Return (X, Y) of the center of cell containing provided text 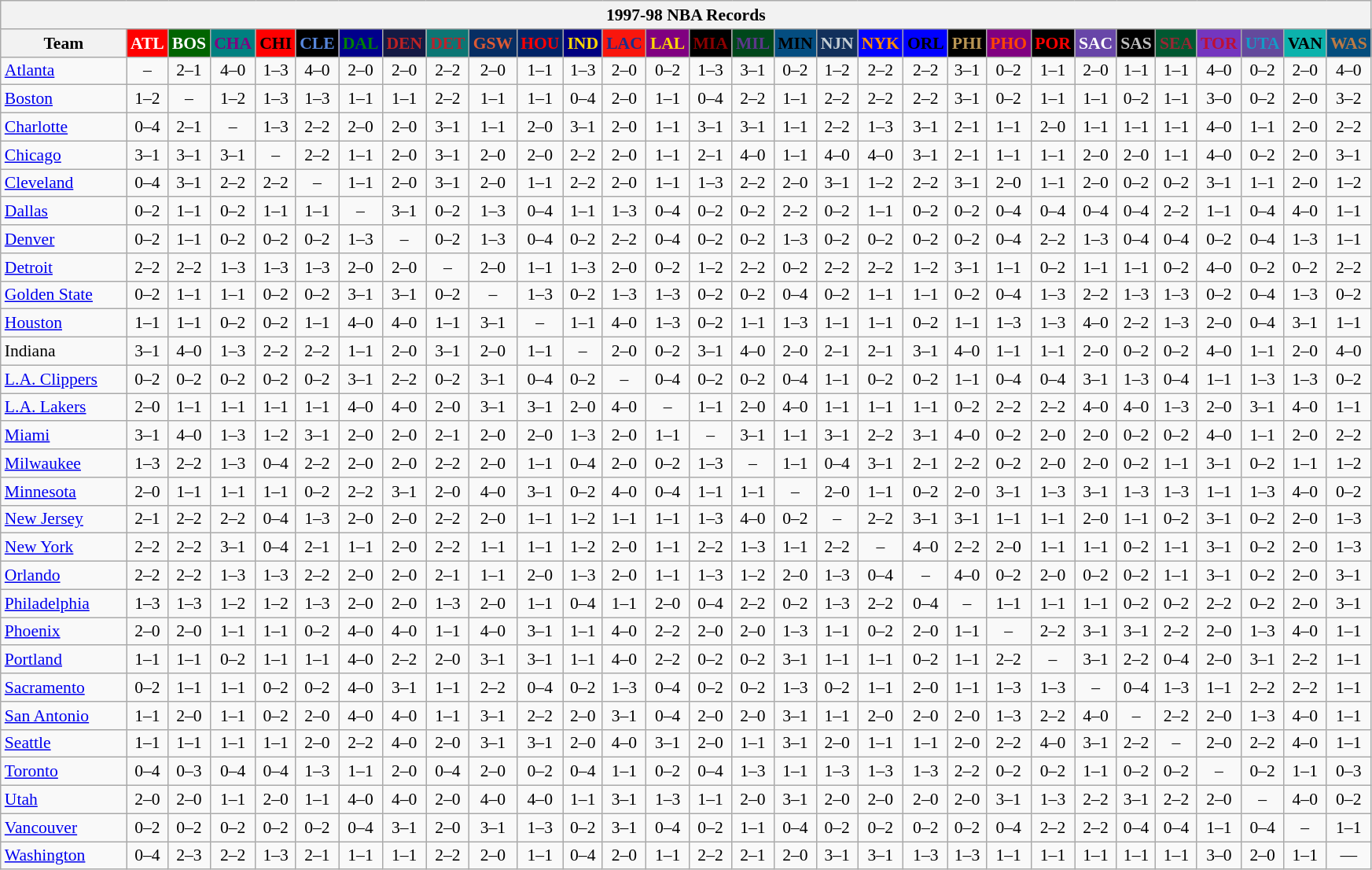
1997-98 NBA Records (686, 15)
Orlando (64, 576)
Indiana (64, 352)
— (1349, 856)
Dallas (64, 212)
New Jersey (64, 519)
Utah (64, 800)
GSW (494, 43)
Phoenix (64, 632)
PHO (1008, 43)
MIA (710, 43)
Miami (64, 436)
NJN (837, 43)
Sacramento (64, 688)
Atlanta (64, 71)
SAC (1096, 43)
MIN (795, 43)
ORL (926, 43)
2–3 (189, 856)
Minnesota (64, 492)
Charlotte (64, 127)
Detroit (64, 267)
VAN (1305, 43)
Portland (64, 660)
SEA (1176, 43)
IND (583, 43)
Vancouver (64, 828)
Chicago (64, 155)
Team (64, 43)
UTA (1263, 43)
SAS (1136, 43)
BOS (189, 43)
3–2 (1349, 99)
PHI (967, 43)
L.A. Clippers (64, 379)
Milwaukee (64, 463)
TOR (1219, 43)
CHA (233, 43)
Golden State (64, 295)
Philadelphia (64, 603)
CLE (318, 43)
Boston (64, 99)
DAL (361, 43)
MIL (753, 43)
LAL (668, 43)
New York (64, 547)
L.A. Lakers (64, 407)
Cleveland (64, 183)
ATL (148, 43)
WAS (1349, 43)
Toronto (64, 772)
LAC (624, 43)
Denver (64, 239)
Seattle (64, 743)
CHI (275, 43)
Houston (64, 323)
DET (448, 43)
HOU (539, 43)
Washington (64, 856)
San Antonio (64, 716)
POR (1053, 43)
DEN (404, 43)
NYK (881, 43)
